Pinpoint the cell where the given text exists, returning its [x, y] midpoint coordinate. 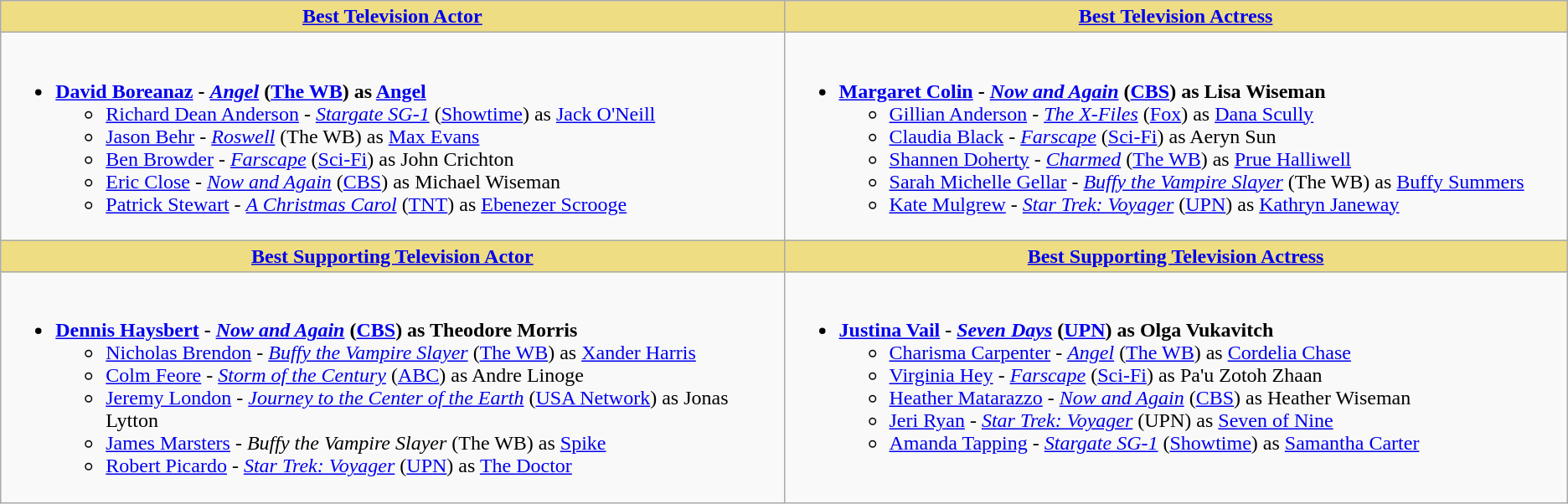
Best Television Actress [1176, 17]
Best Television Actor [392, 17]
Best Supporting Television Actor [392, 256]
Best Supporting Television Actress [1176, 256]
